Identify which cell holds the provided text, then report its (x, y) central coordinate. 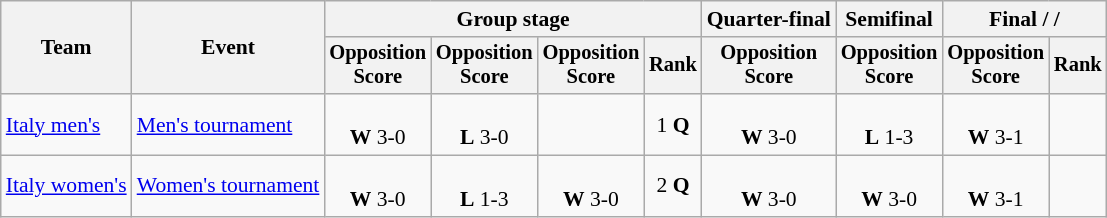
Event (228, 48)
Italy men's (66, 124)
1 Q (673, 124)
Group stage (512, 19)
Semifinal (890, 19)
Women's tournament (228, 186)
Final / / (1024, 19)
Italy women's (66, 186)
2 Q (673, 186)
Team (66, 48)
Men's tournament (228, 124)
Quarter-final (769, 19)
L 3-0 (484, 124)
